Output the [X, Y] coordinate of the center of the cell containing the given text.  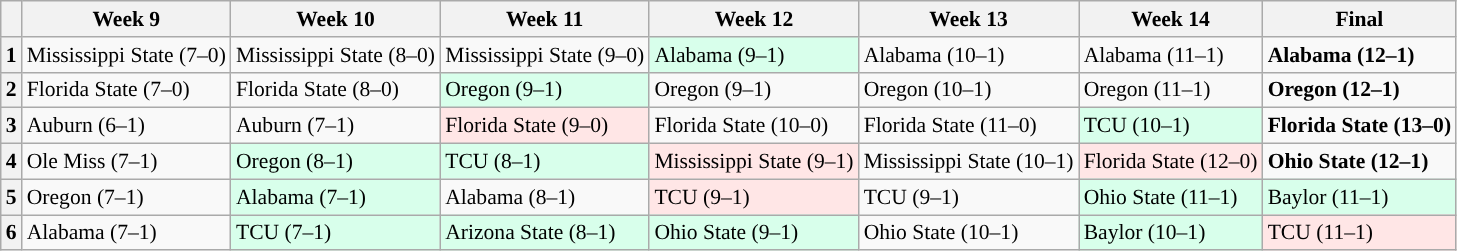
Mississippi State (7–0) [126, 55]
TCU (7–1) [336, 233]
Oregon (8–1) [336, 162]
Ohio State (9–1) [754, 233]
Mississippi State (9–1) [754, 162]
Oregon (12–1) [1360, 90]
Alabama (11–1) [1171, 55]
Mississippi State (8–0) [336, 55]
Oregon (7–1) [126, 197]
Alabama (9–1) [754, 55]
Florida State (12–0) [1171, 162]
TCU (11–1) [1360, 233]
Ohio State (10–1) [969, 233]
4 [12, 162]
Week 13 [969, 19]
Baylor (11–1) [1360, 197]
Oregon (10–1) [969, 90]
Auburn (6–1) [126, 126]
Florida State (10–0) [754, 126]
Arizona State (8–1) [544, 233]
TCU (10–1) [1171, 126]
6 [12, 233]
2 [12, 90]
Week 11 [544, 19]
Ohio State (12–1) [1360, 162]
Florida State (13–0) [1360, 126]
Florida State (7–0) [126, 90]
Mississippi State (9–0) [544, 55]
Florida State (9–0) [544, 126]
Final [1360, 19]
Auburn (7–1) [336, 126]
Mississippi State (10–1) [969, 162]
Ohio State (11–1) [1171, 197]
Oregon (11–1) [1171, 90]
Week 14 [1171, 19]
Ole Miss (7–1) [126, 162]
Week 12 [754, 19]
Baylor (10–1) [1171, 233]
1 [12, 55]
Alabama (8–1) [544, 197]
TCU (8–1) [544, 162]
5 [12, 197]
Alabama (10–1) [969, 55]
Week 10 [336, 19]
Florida State (11–0) [969, 126]
3 [12, 126]
Alabama (12–1) [1360, 55]
Week 9 [126, 19]
Florida State (8–0) [336, 90]
